Return [X, Y] of the center of cell containing provided text 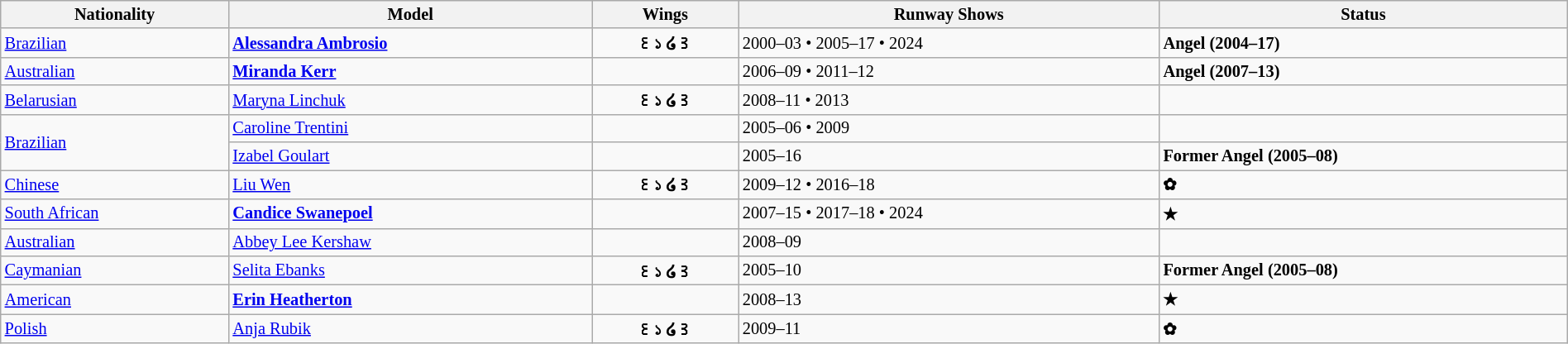
Belarusian [115, 99]
Angel (2007–13) [1364, 71]
2009–11 [949, 329]
Alessandra Ambrosio [410, 43]
Anja Rubik [410, 329]
Caymanian [115, 270]
2008–11 • 2013 [949, 99]
Model [410, 14]
2009–12 • 2016–18 [949, 184]
Izabel Goulart [410, 156]
Polish [115, 329]
2005–10 [949, 270]
2005–06 • 2009 [949, 128]
2006–09 • 2011–12 [949, 71]
Erin Heatherton [410, 299]
Chinese [115, 184]
Candice Swanepoel [410, 213]
Wings [665, 14]
2007–15 • 2017–18 • 2024 [949, 213]
Status [1364, 14]
Miranda Kerr [410, 71]
2000–03 • 2005–17 • 2024 [949, 43]
Selita Ebanks [410, 270]
American [115, 299]
Angel (2004–17) [1364, 43]
2005–16 [949, 156]
Abbey Lee Kershaw [410, 242]
South African [115, 213]
Maryna Linchuk [410, 99]
Runway Shows [949, 14]
2008–09 [949, 242]
Nationality [115, 14]
Caroline Trentini [410, 128]
Liu Wen [410, 184]
2008–13 [949, 299]
